Search for the cell housing the specified text and yield its (X, Y) center coordinate. 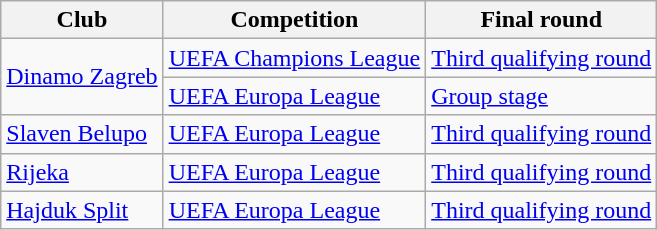
Slaven Belupo (82, 134)
Dinamo Zagreb (82, 77)
Hajduk Split (82, 210)
UEFA Champions League (294, 58)
Final round (542, 20)
Club (82, 20)
Group stage (542, 96)
Competition (294, 20)
Rijeka (82, 172)
